From the cell containing the given text, extract its center point as (x, y) coordinate. 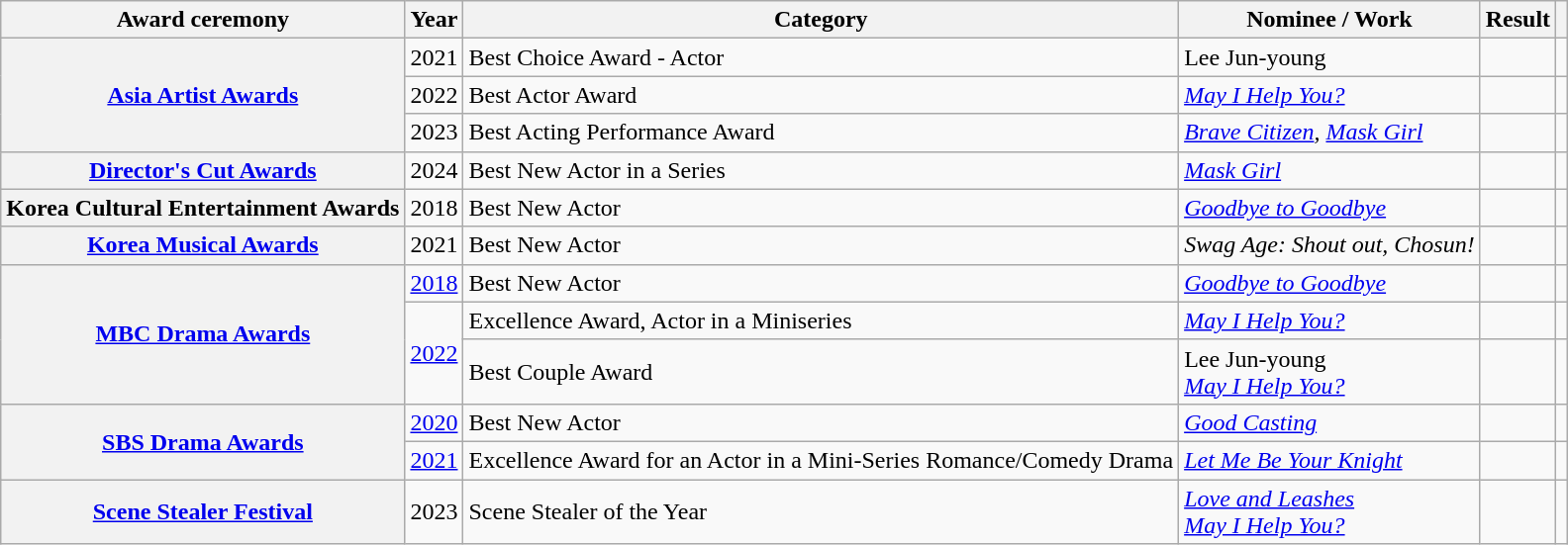
Best Couple Award (822, 372)
Best Choice Award - Actor (822, 57)
MBC Drama Awards (203, 334)
Best Acting Performance Award (822, 133)
SBS Drama Awards (203, 441)
Scene Stealer Festival (203, 510)
2024 (434, 170)
Award ceremony (203, 20)
Best Actor Award (822, 95)
Love and LeashesMay I Help You? (1330, 510)
Result (1518, 20)
Asia Artist Awards (203, 95)
Category (822, 20)
Excellence Award for an Actor in a Mini-Series Romance/Comedy Drama (822, 460)
Year (434, 20)
Korea Cultural Entertainment Awards (203, 208)
Best New Actor in a Series (822, 170)
Mask Girl (1330, 170)
Excellence Award, Actor in a Miniseries (822, 320)
Scene Stealer of the Year (822, 510)
Korea Musical Awards (203, 245)
Lee Jun-young (1330, 57)
Brave Citizen, Mask Girl (1330, 133)
Good Casting (1330, 422)
Director's Cut Awards (203, 170)
Nominee / Work (1330, 20)
Lee Jun-young May I Help You? (1330, 372)
Let Me Be Your Knight (1330, 460)
Swag Age: Shout out, Chosun! (1330, 245)
2020 (434, 422)
